Return (X, Y) of the center of cell containing provided text 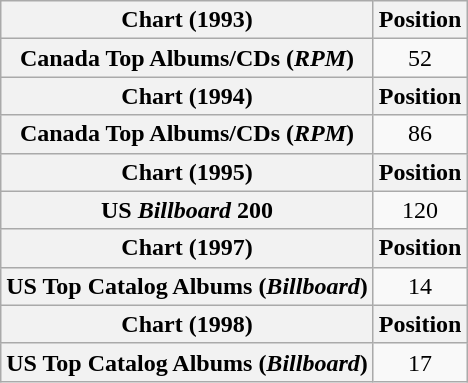
US Billboard 200 (187, 210)
17 (420, 362)
14 (420, 286)
Chart (1997) (187, 248)
Chart (1998) (187, 324)
Chart (1995) (187, 172)
86 (420, 134)
52 (420, 58)
120 (420, 210)
Chart (1994) (187, 96)
Chart (1993) (187, 20)
